Return the [x, y] coordinate for the center point of the cell that contains the specified text.  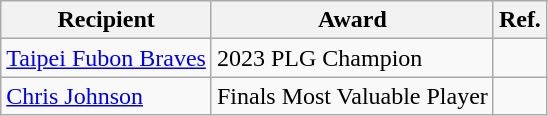
Award [352, 20]
Finals Most Valuable Player [352, 96]
Ref. [520, 20]
Taipei Fubon Braves [106, 58]
Chris Johnson [106, 96]
2023 PLG Champion [352, 58]
Recipient [106, 20]
